Determine the [X, Y] coordinate at the center of the cell enclosing the given text.  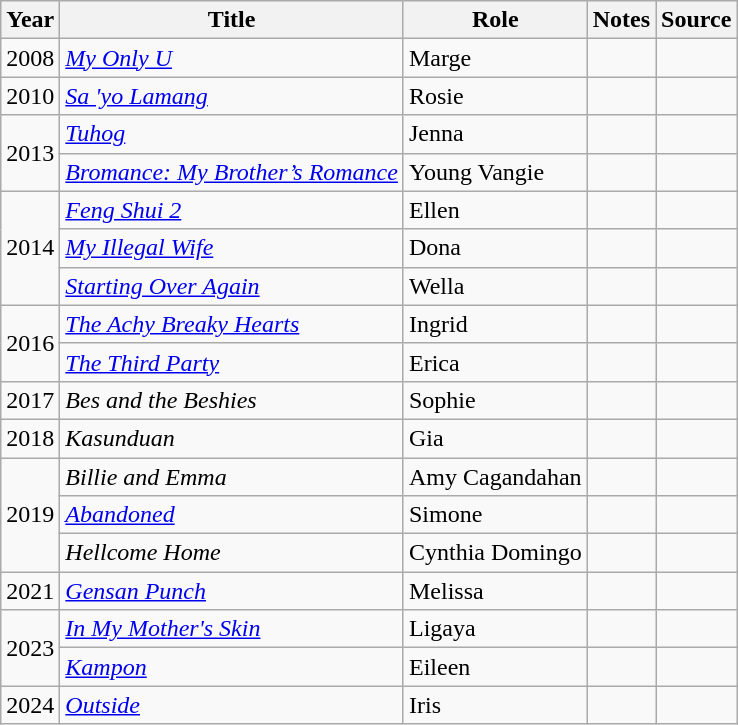
Amy Cagandahan [495, 477]
2018 [30, 438]
Erica [495, 362]
Ingrid [495, 324]
2013 [30, 153]
Sa 'yo Lamang [232, 96]
2023 [30, 648]
Wella [495, 286]
Kasunduan [232, 438]
Gia [495, 438]
Notes [621, 20]
The Third Party [232, 362]
Abandoned [232, 515]
2014 [30, 248]
Simone [495, 515]
Hellcome Home [232, 553]
2024 [30, 705]
In My Mother's Skin [232, 629]
Marge [495, 58]
Outside [232, 705]
Bes and the Beshies [232, 400]
Starting Over Again [232, 286]
Role [495, 20]
Ligaya [495, 629]
My Only U [232, 58]
2019 [30, 515]
My Illegal Wife [232, 248]
Title [232, 20]
Year [30, 20]
Billie and Emma [232, 477]
2016 [30, 343]
Cynthia Domingo [495, 553]
Source [696, 20]
Melissa [495, 591]
2010 [30, 96]
Ellen [495, 210]
Dona [495, 248]
Bromance: My Brother’s Romance [232, 172]
2008 [30, 58]
2021 [30, 591]
Iris [495, 705]
Gensan Punch [232, 591]
Eileen [495, 667]
2017 [30, 400]
Feng Shui 2 [232, 210]
Jenna [495, 134]
The Achy Breaky Hearts [232, 324]
Sophie [495, 400]
Kampon [232, 667]
Young Vangie [495, 172]
Rosie [495, 96]
Tuhog [232, 134]
